For the text-containing cell, return its midpoint in (x, y) coordinate format. 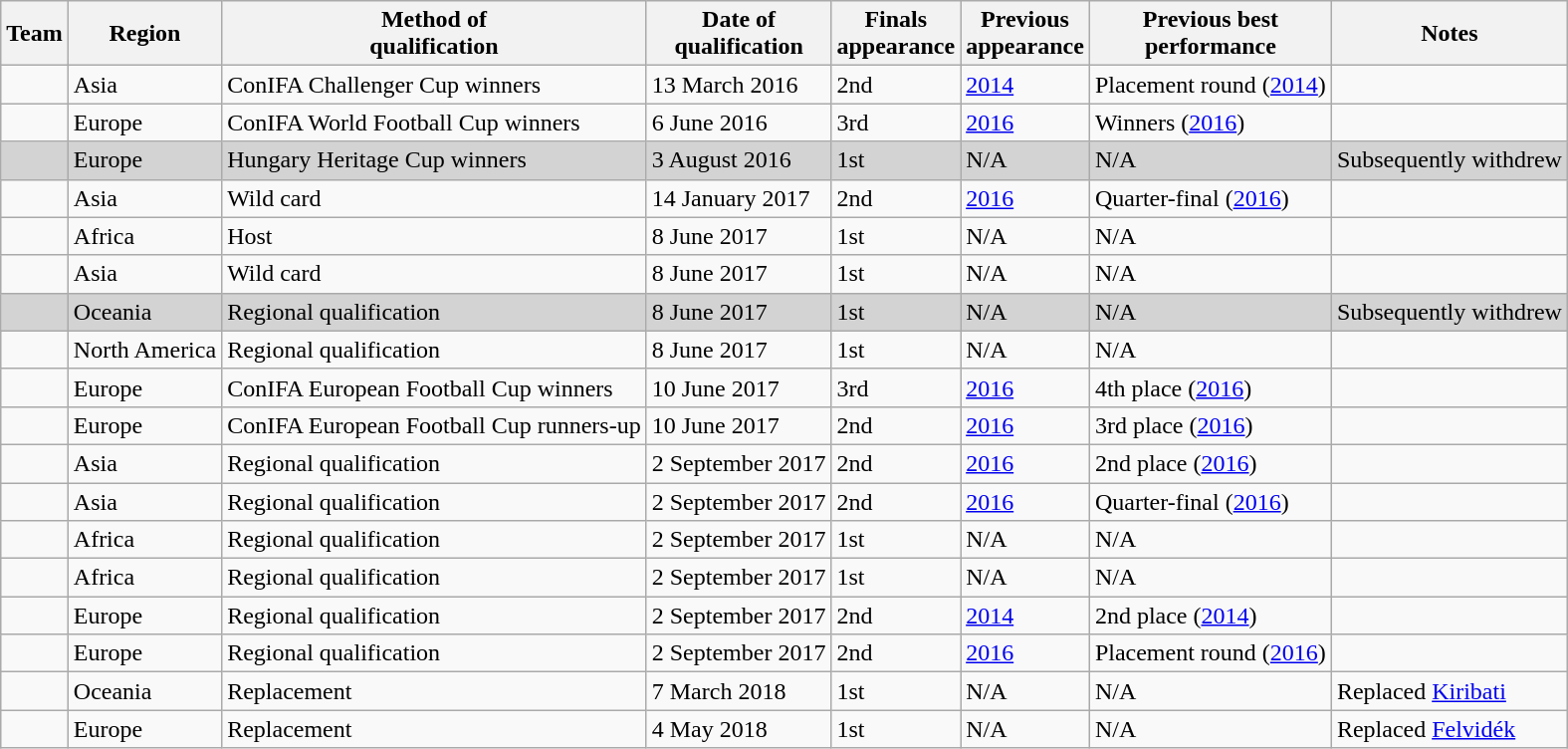
13 March 2016 (739, 85)
Placement round (2016) (1211, 653)
ConIFA Challenger Cup winners (434, 85)
3 August 2016 (739, 160)
Team (35, 34)
6 June 2016 (739, 123)
2nd place (2016) (1211, 463)
Date ofqualification (739, 34)
ConIFA European Football Cup runners-up (434, 425)
2nd place (2014) (1211, 616)
4 May 2018 (739, 729)
Previousappearance (1025, 34)
Host (434, 236)
ConIFA World Football Cup winners (434, 123)
7 March 2018 (739, 691)
ConIFA European Football Cup winners (434, 387)
Winners (2016) (1211, 123)
Replaced Felvidék (1450, 729)
Finalsappearance (896, 34)
Replaced Kiribati (1450, 691)
Placement round (2014) (1211, 85)
Method ofqualification (434, 34)
Hungary Heritage Cup winners (434, 160)
4th place (2016) (1211, 387)
Notes (1450, 34)
14 January 2017 (739, 198)
North America (144, 350)
Previous bestperformance (1211, 34)
Region (144, 34)
3rd place (2016) (1211, 425)
